Provide the (X, Y) coordinate of the cell's center where the given text is located.  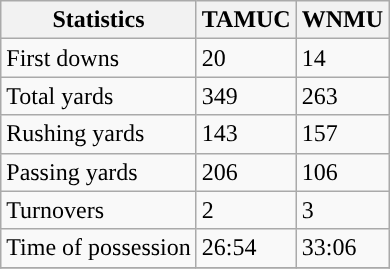
349 (246, 96)
20 (246, 58)
Time of possession (99, 248)
Rushing yards (99, 134)
WNMU (342, 20)
Turnovers (99, 210)
Total yards (99, 96)
157 (342, 134)
263 (342, 96)
26:54 (246, 248)
106 (342, 172)
2 (246, 210)
33:06 (342, 248)
143 (246, 134)
TAMUC (246, 20)
Passing yards (99, 172)
First downs (99, 58)
Statistics (99, 20)
206 (246, 172)
3 (342, 210)
14 (342, 58)
